Capture the cell that displays the provided text and extract its (x, y) central coordinate. 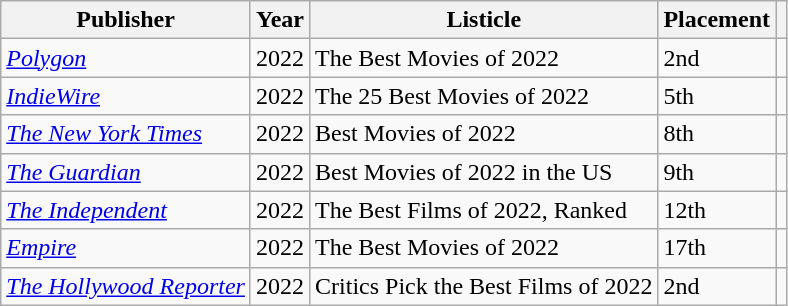
The Best Films of 2022, Ranked (484, 210)
Critics Pick the Best Films of 2022 (484, 286)
The 25 Best Movies of 2022 (484, 96)
The Independent (126, 210)
9th (717, 172)
Placement (717, 20)
Empire (126, 248)
Publisher (126, 20)
The Guardian (126, 172)
5th (717, 96)
IndieWire (126, 96)
8th (717, 134)
The Hollywood Reporter (126, 286)
17th (717, 248)
Best Movies of 2022 (484, 134)
The New York Times (126, 134)
Best Movies of 2022 in the US (484, 172)
Polygon (126, 58)
Listicle (484, 20)
Year (280, 20)
12th (717, 210)
